Locate the cell with the specified text and output its (x, y) center coordinate. 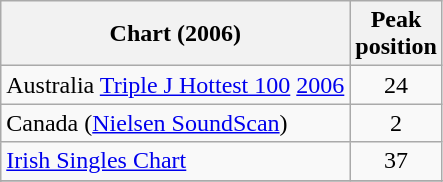
Irish Singles Chart (176, 161)
Chart (2006) (176, 34)
37 (396, 161)
Canada (Nielsen SoundScan) (176, 123)
Peakposition (396, 34)
Australia Triple J Hottest 100 2006 (176, 85)
24 (396, 85)
2 (396, 123)
